Search for the cell housing the specified text and yield its (X, Y) center coordinate. 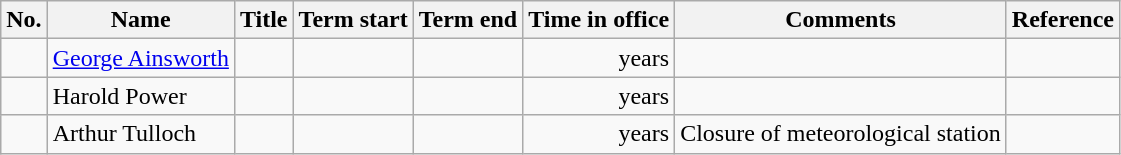
Closure of meteorological station (841, 134)
Time in office (599, 20)
Name (140, 20)
Harold Power (140, 96)
Comments (841, 20)
Title (264, 20)
George Ainsworth (140, 58)
Term end (468, 20)
Arthur Tulloch (140, 134)
No. (24, 20)
Reference (1062, 20)
Term start (353, 20)
